From the cell containing the given text, extract its center point as [x, y] coordinate. 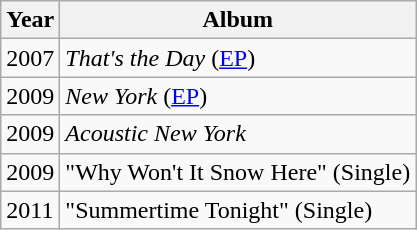
Acoustic New York [238, 134]
Year [30, 20]
"Why Won't It Snow Here" (Single) [238, 172]
2011 [30, 210]
2007 [30, 58]
Album [238, 20]
"Summertime Tonight" (Single) [238, 210]
New York (EP) [238, 96]
That's the Day (EP) [238, 58]
